Determine the (x, y) coordinate at the center of the cell enclosing the given text.  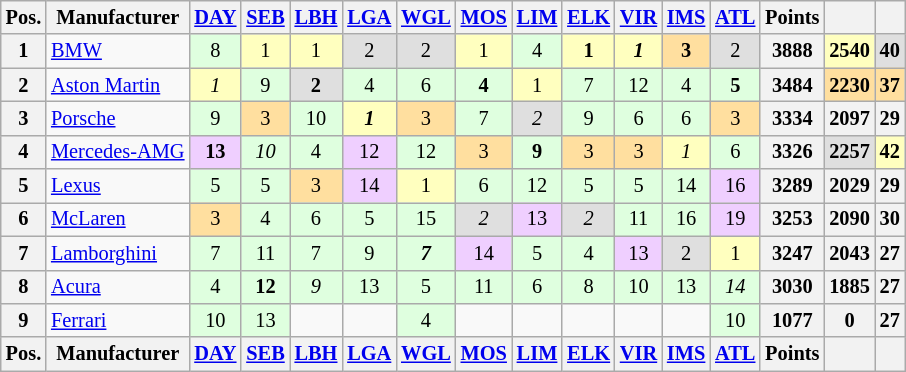
2090 (849, 219)
19 (735, 219)
BMW (118, 51)
Porsche (118, 118)
2029 (849, 186)
3253 (792, 219)
3030 (792, 287)
37 (890, 85)
1077 (792, 320)
3326 (792, 152)
2540 (849, 51)
Acura (118, 287)
2043 (849, 253)
Ferrari (118, 320)
2257 (849, 152)
1885 (849, 287)
3247 (792, 253)
3334 (792, 118)
Lexus (118, 186)
McLaren (118, 219)
42 (890, 152)
3888 (792, 51)
3289 (792, 186)
15 (426, 219)
Mercedes-AMG (118, 152)
2230 (849, 85)
3484 (792, 85)
Lamborghini (118, 253)
2097 (849, 118)
0 (849, 320)
40 (890, 51)
30 (890, 219)
Aston Martin (118, 85)
